Pinpoint the cell where the given text exists, returning its [x, y] midpoint coordinate. 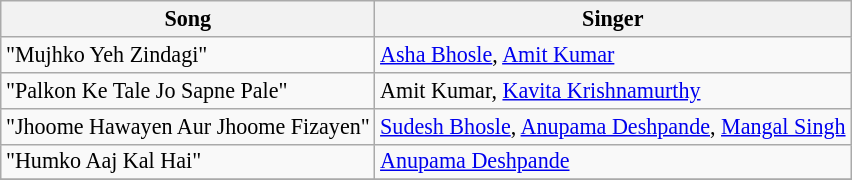
"Mujhko Yeh Zindagi" [188, 54]
Singer [613, 18]
Asha Bhosle, Amit Kumar [613, 54]
Song [188, 18]
"Jhoome Hawayen Aur Jhoome Fizayen" [188, 126]
Amit Kumar, Kavita Krishnamurthy [613, 90]
"Palkon Ke Tale Jo Sapne Pale" [188, 90]
"Humko Aaj Kal Hai" [188, 162]
Anupama Deshpande [613, 162]
Sudesh Bhosle, Anupama Deshpande, Mangal Singh [613, 126]
